Capture the cell that displays the provided text and extract its [x, y] central coordinate. 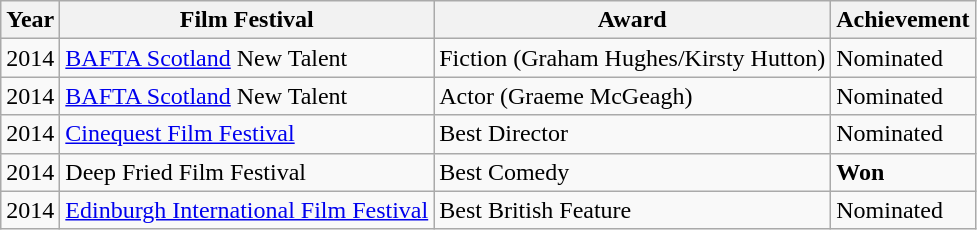
Award [632, 20]
Best Director [632, 134]
Best British Feature [632, 210]
Fiction (Graham Hughes/Kirsty Hutton) [632, 58]
Year [30, 20]
Actor (Graeme McGeagh) [632, 96]
Cinequest Film Festival [247, 134]
Achievement [903, 20]
Edinburgh International Film Festival [247, 210]
Won [903, 172]
Best Comedy [632, 172]
Film Festival [247, 20]
Deep Fried Film Festival [247, 172]
